Scan for the cell matching the given text and deliver its (X, Y) coordinate at center. 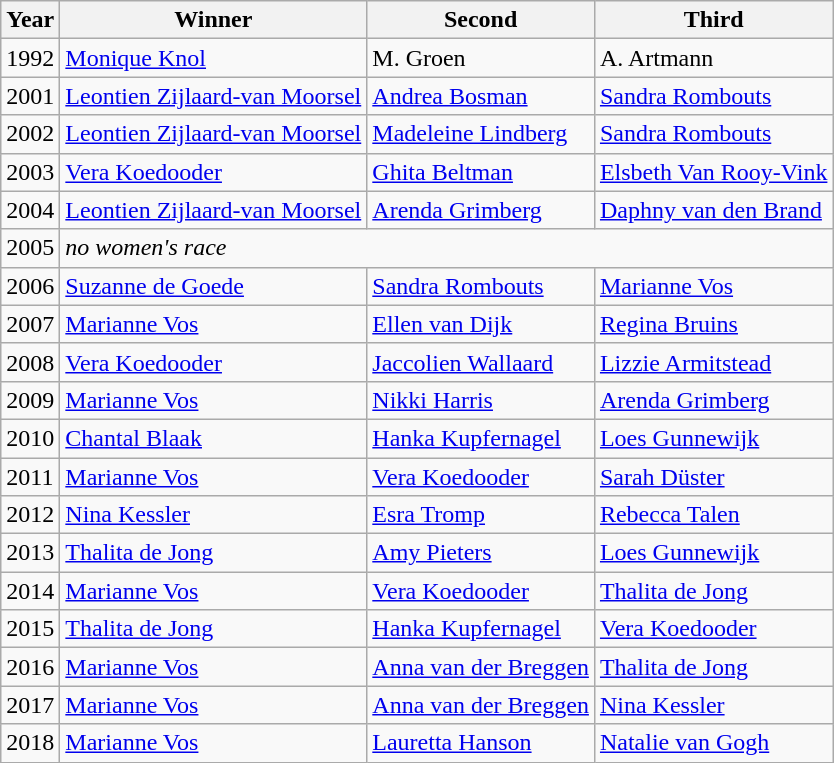
1992 (30, 58)
2016 (30, 667)
no women's race (446, 248)
Jaccolien Wallaard (481, 362)
2005 (30, 248)
2008 (30, 362)
Suzanne de Goede (214, 286)
A. Artmann (713, 58)
Third (713, 20)
Natalie van Gogh (713, 743)
Lizzie Armitstead (713, 362)
2014 (30, 591)
2001 (30, 96)
Year (30, 20)
2007 (30, 324)
Second (481, 20)
Ghita Beltman (481, 172)
2010 (30, 438)
Nikki Harris (481, 400)
2017 (30, 705)
Amy Pieters (481, 553)
Daphny van den Brand (713, 210)
Winner (214, 20)
Lauretta Hanson (481, 743)
2011 (30, 477)
2013 (30, 553)
Rebecca Talen (713, 515)
2002 (30, 134)
Ellen van Dijk (481, 324)
M. Groen (481, 58)
2003 (30, 172)
Madeleine Lindberg (481, 134)
Monique Knol (214, 58)
2004 (30, 210)
Andrea Bosman (481, 96)
Elsbeth Van Rooy-Vink (713, 172)
2012 (30, 515)
2006 (30, 286)
2015 (30, 629)
2009 (30, 400)
Sarah Düster (713, 477)
Esra Tromp (481, 515)
2018 (30, 743)
Chantal Blaak (214, 438)
Regina Bruins (713, 324)
